Pinpoint the cell where the given text exists, returning its (x, y) midpoint coordinate. 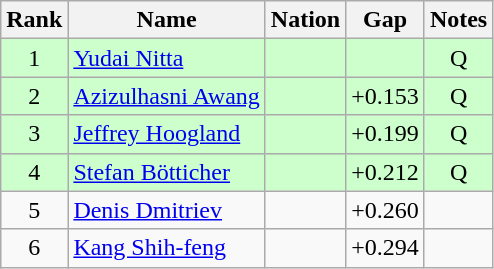
+0.199 (386, 134)
Kang Shih-feng (166, 248)
Rank (34, 20)
1 (34, 58)
Azizulhasni Awang (166, 96)
Nation (305, 20)
6 (34, 248)
Name (166, 20)
5 (34, 210)
Denis Dmitriev (166, 210)
Gap (386, 20)
+0.260 (386, 210)
4 (34, 172)
3 (34, 134)
Yudai Nitta (166, 58)
+0.212 (386, 172)
+0.153 (386, 96)
Notes (458, 20)
Stefan Bötticher (166, 172)
Jeffrey Hoogland (166, 134)
+0.294 (386, 248)
2 (34, 96)
